Scan for the cell matching the given text and deliver its [X, Y] coordinate at center. 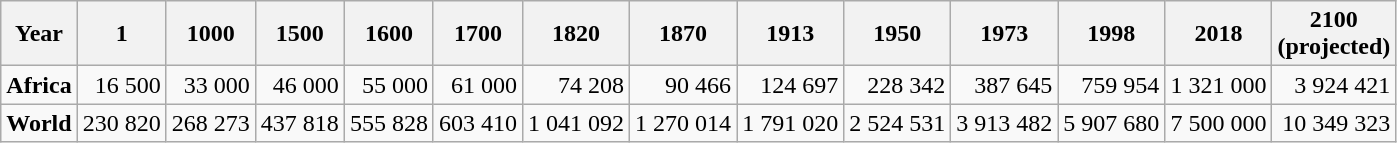
74 208 [576, 85]
759 954 [1112, 85]
Africa [39, 85]
1 321 000 [1218, 85]
268 273 [210, 123]
555 828 [388, 123]
1700 [478, 34]
55 000 [388, 85]
228 342 [898, 85]
124 697 [790, 85]
7 500 000 [1218, 123]
3 913 482 [1004, 123]
5 907 680 [1112, 123]
33 000 [210, 85]
16 500 [122, 85]
1600 [388, 34]
3 924 421 [1334, 85]
230 820 [122, 123]
387 645 [1004, 85]
1 [122, 34]
90 466 [684, 85]
1500 [300, 34]
1913 [790, 34]
10 349 323 [1334, 123]
46 000 [300, 85]
1 270 014 [684, 123]
2018 [1218, 34]
1 041 092 [576, 123]
2 524 531 [898, 123]
Year [39, 34]
1820 [576, 34]
1973 [1004, 34]
61 000 [478, 85]
437 818 [300, 123]
1998 [1112, 34]
1950 [898, 34]
603 410 [478, 123]
1 791 020 [790, 123]
1870 [684, 34]
1000 [210, 34]
World [39, 123]
2100(projected) [1334, 34]
